Extract the (X, Y) coordinate from the center of the cell holding the provided text.  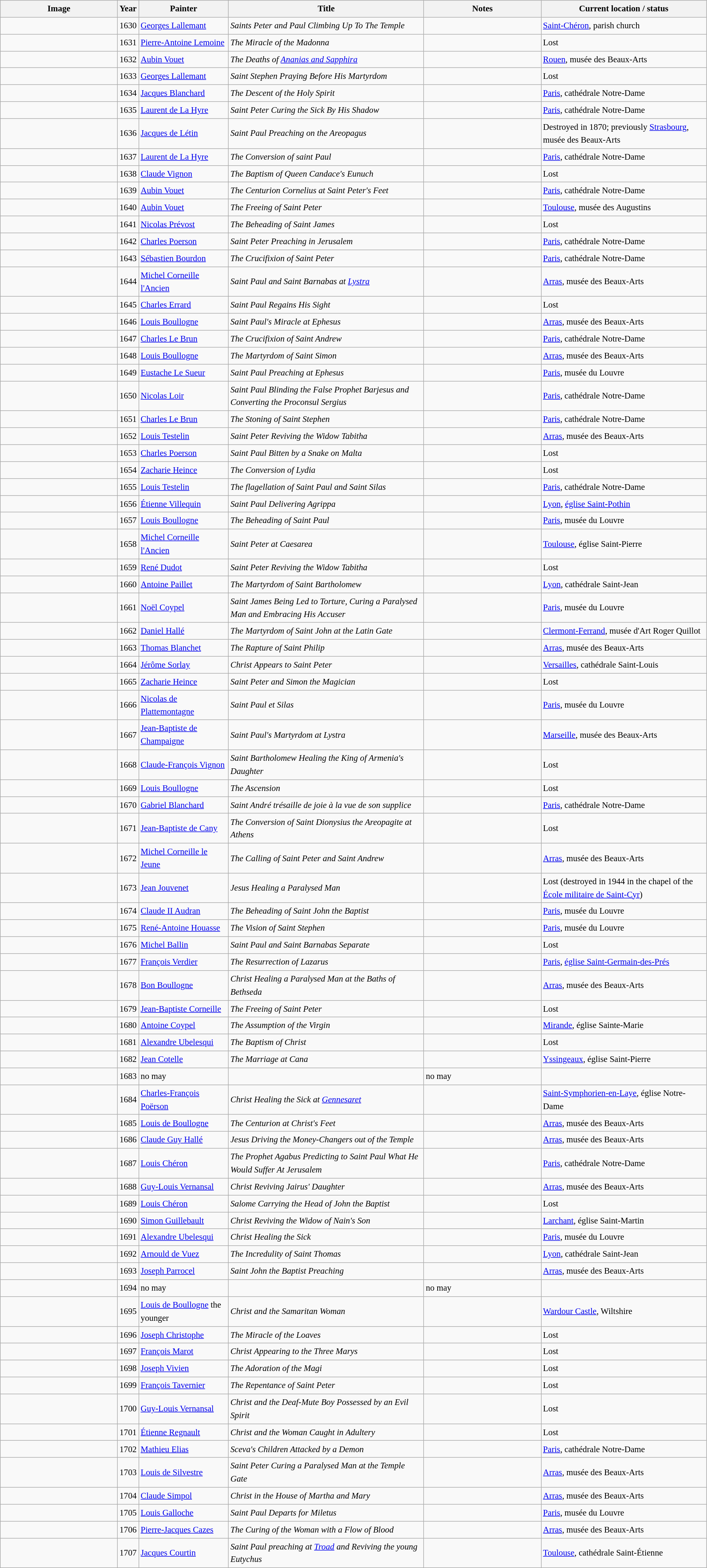
1632 (128, 60)
1673 (128, 888)
The Beheading of Saint Paul (326, 521)
Yssingeaux, église Saint-Pierre (624, 1060)
1659 (128, 568)
1696 (128, 1335)
Thomas Blanchet (184, 648)
Larchant, église Saint-Martin (624, 1220)
1692 (128, 1254)
1676 (128, 945)
1630 (128, 26)
Pierre-Jacques Cazes (184, 1530)
1666 (128, 705)
The Deaths of Ananias and Sapphira (326, 60)
Louis Galloche (184, 1513)
1645 (128, 305)
The Baptism of Queen Candace's Eunuch (326, 174)
René Dudot (184, 568)
Christ Appears to Saint Peter (326, 665)
Clermont-Ferrand, musée d'Art Roger Quillot (624, 631)
Saint James Being Led to Torture, Curing a Paralysed Man and Embracing His Accuser (326, 608)
Saint Paul and Saint Barnabas at Lystra (326, 282)
1652 (128, 436)
1637 (128, 157)
Wardour Castle, Wiltshire (624, 1312)
The Miracle of the Loaves (326, 1335)
Saint Paul's Martyrdom at Lystra (326, 735)
Saint-Chéron, parish church (624, 26)
1704 (128, 1496)
Mathieu Elias (184, 1449)
Current location / status (624, 9)
Étienne Regnault (184, 1433)
Saint Peter Curing the Sick By His Shadow (326, 110)
The Martyrdom of Saint John at the Latin Gate (326, 631)
Arnould de Vuez (184, 1254)
1703 (128, 1473)
The Martyrdom of Saint Simon (326, 355)
1638 (128, 174)
Saint Paul et Silas (326, 705)
1694 (128, 1288)
1635 (128, 110)
Christ Reviving the Widow of Nain's Son (326, 1220)
1656 (128, 504)
The Conversion of saint Paul (326, 157)
Year (128, 9)
1633 (128, 76)
Toulouse, église Saint-Pierre (624, 544)
Salome Carrying the Head of John the Baptist (326, 1204)
Saint Paul preaching at Troad and Reviving the young Eutychus (326, 1553)
The Descent of the Holy Spirit (326, 94)
Saint-Symphorien-en-Laye, église Notre-Dame (624, 1100)
Mirande, église Sainte-Marie (624, 1026)
The Resurrection of Lazarus (326, 962)
1680 (128, 1026)
1647 (128, 339)
Saint John the Baptist Preaching (326, 1271)
The Centurion at Christ's Feet (326, 1123)
Saint Bartholomew Healing the King of Armenia's Daughter (326, 765)
1679 (128, 1009)
Christ Appearing to the Three Marys (326, 1352)
Christ Healing the Sick at Gennesaret (326, 1100)
Charles Errard (184, 305)
René-Antoine Houasse (184, 928)
1648 (128, 355)
1665 (128, 682)
Destroyed in 1870; previously Strasbourg, musée des Beaux-Arts (624, 134)
The Conversion of Lydia (326, 470)
Notes (482, 9)
Saint Stephen Praying Before His Martyrdom (326, 76)
The Centurion Cornelius at Saint Peter's Feet (326, 191)
Jesus Driving the Money-Changers out of the Temple (326, 1140)
1662 (128, 631)
1685 (128, 1123)
Michel Ballin (184, 945)
1631 (128, 43)
The Curing of the Woman with a Flow of Blood (326, 1530)
1672 (128, 858)
1674 (128, 912)
1639 (128, 191)
Saint Peter Curing a Paralysed Man at the Temple Gate (326, 1473)
Saint Peter at Caesarea (326, 544)
Michel Corneille le Jeune (184, 858)
Lyon, église Saint-Pothin (624, 504)
Joseph Christophe (184, 1335)
The Beheading of Saint John the Baptist (326, 912)
1700 (128, 1409)
Bon Boullogne (184, 986)
The Beheading of Saint James (326, 225)
Christ and the Woman Caught in Adultery (326, 1433)
Christ Healing the Sick (326, 1238)
1661 (128, 608)
1675 (128, 928)
1687 (128, 1163)
Paris, église Saint-Germain-des-Prés (624, 962)
Nicolas de Plattemontagne (184, 705)
1681 (128, 1042)
Louis de Boullogne the younger (184, 1312)
Toulouse, musée des Augustins (624, 208)
François Marot (184, 1352)
1660 (128, 584)
Jacques Blanchard (184, 94)
The Marriage at Cana (326, 1060)
1642 (128, 242)
Jacques de Létin (184, 134)
The Assumption of the Virgin (326, 1026)
Christ in the House of Martha and Mary (326, 1496)
Saints Peter and Paul Climbing Up To The Temple (326, 26)
1644 (128, 282)
Claude-François Vignon (184, 765)
Eustache Le Sueur (184, 373)
Christ Healing a Paralysed Man at the Baths of Bethseda (326, 986)
1636 (128, 134)
1667 (128, 735)
1655 (128, 487)
1643 (128, 258)
Gabriel Blanchard (184, 805)
1663 (128, 648)
1646 (128, 322)
Pierre-Antoine Lemoine (184, 43)
Antoine Coypel (184, 1026)
Saint Paul Departs for Miletus (326, 1513)
1650 (128, 396)
Christ and the Samaritan Woman (326, 1312)
1684 (128, 1100)
1677 (128, 962)
1678 (128, 986)
1698 (128, 1368)
Saint Paul's Miracle at Ephesus (326, 322)
Jesus Healing a Paralysed Man (326, 888)
1691 (128, 1238)
1654 (128, 470)
1670 (128, 805)
Sébastien Bourdon (184, 258)
Saint Paul Regains His Sight (326, 305)
Claude Vignon (184, 174)
1657 (128, 521)
1701 (128, 1433)
Painter (184, 9)
1683 (128, 1076)
Jean-Baptiste de Cany (184, 829)
Rouen, musée des Beaux-Arts (624, 60)
Marseille, musée des Beaux-Arts (624, 735)
Charles-François Poërson (184, 1100)
Saint Paul Preaching on the Areopagus (326, 134)
1671 (128, 829)
Jean-Baptiste de Champaigne (184, 735)
Saint Paul Bitten by a Snake on Malta (326, 453)
1664 (128, 665)
1695 (128, 1312)
Louis de Silvestre (184, 1473)
1634 (128, 94)
Saint Peter Preaching in Jerusalem (326, 242)
The Incredulity of Saint Thomas (326, 1254)
1705 (128, 1513)
Lost (destroyed in 1944 in the chapel of the École militaire de Saint-Cyr) (624, 888)
1653 (128, 453)
Noël Coypel (184, 608)
François Verdier (184, 962)
1668 (128, 765)
The Miracle of the Madonna (326, 43)
Jacques Courtin (184, 1553)
Nicolas Prévost (184, 225)
1669 (128, 788)
Jean-Baptiste Corneille (184, 1009)
Sceva's Children Attacked by a Demon (326, 1449)
1697 (128, 1352)
The Rapture of Saint Philip (326, 648)
Louis de Boullogne (184, 1123)
Versailles, cathédrale Saint-Louis (624, 665)
The Vision of Saint Stephen (326, 928)
Saint André trésaille de joie à la vue de son supplice (326, 805)
1658 (128, 544)
1689 (128, 1204)
Jean Jouvenet (184, 888)
1640 (128, 208)
The Calling of Saint Peter and Saint Andrew (326, 858)
Antoine Paillet (184, 584)
Title (326, 9)
1693 (128, 1271)
Saint Paul Preaching at Ephesus (326, 373)
1651 (128, 420)
The Ascension (326, 788)
Claude Simpol (184, 1496)
Saint Paul Blinding the False Prophet Barjesus and Converting the Proconsul Sergius (326, 396)
1690 (128, 1220)
1706 (128, 1530)
The Baptism of Christ (326, 1042)
Claude Guy Hallé (184, 1140)
1649 (128, 373)
Joseph Vivien (184, 1368)
François Tavernier (184, 1386)
Simon Guillebault (184, 1220)
Saint Peter and Simon the Magician (326, 682)
Image (59, 9)
Jérôme Sorlay (184, 665)
Jean Cotelle (184, 1060)
Saint Paul and Saint Barnabas Separate (326, 945)
Joseph Parrocel (184, 1271)
Christ Reviving Jairus' Daughter (326, 1186)
1688 (128, 1186)
1686 (128, 1140)
The Crucifixion of Saint Andrew (326, 339)
The Adoration of the Magi (326, 1368)
The Repentance of Saint Peter (326, 1386)
1682 (128, 1060)
Christ and the Deaf-Mute Boy Possessed by an Evil Spirit (326, 1409)
Nicolas Loir (184, 396)
Daniel Hallé (184, 631)
The Stoning of Saint Stephen (326, 420)
1707 (128, 1553)
The flagellation of Saint Paul and Saint Silas (326, 487)
The Martyrdom of Saint Bartholomew (326, 584)
The Prophet Agabus Predicting to Saint Paul What He Would Suffer At Jerusalem (326, 1163)
Toulouse, cathédrale Saint-Étienne (624, 1553)
Claude II Audran (184, 912)
1702 (128, 1449)
Saint Paul Delivering Agrippa (326, 504)
1641 (128, 225)
The Conversion of Saint Dionysius the Areopagite at Athens (326, 829)
Étienne Villequin (184, 504)
The Crucifixion of Saint Peter (326, 258)
1699 (128, 1386)
